Scan for the cell matching the given text and deliver its [x, y] coordinate at center. 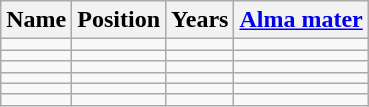
Alma mater [301, 20]
Years [200, 20]
Name [36, 20]
Position [119, 20]
